Pinpoint the cell where the given text exists, returning its [X, Y] midpoint coordinate. 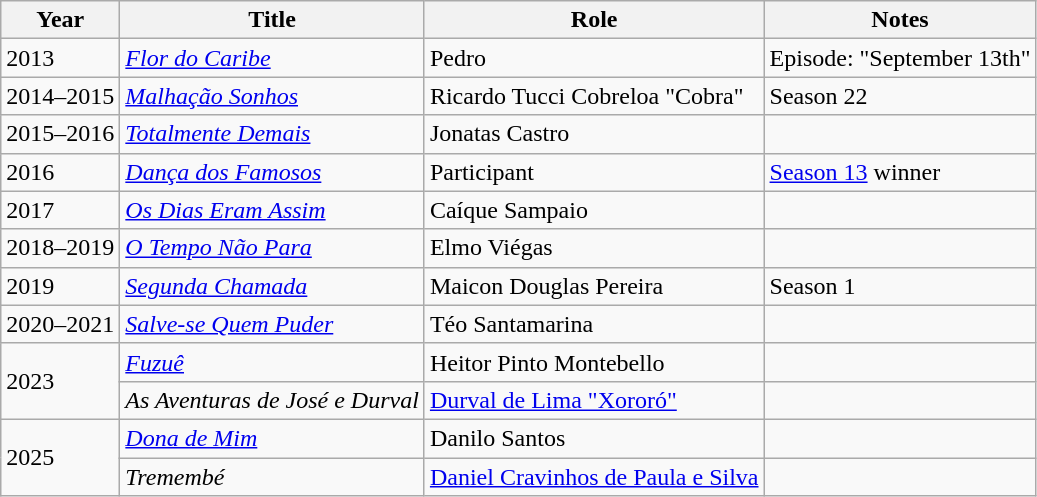
Totalmente Demais [272, 134]
Flor do Caribe [272, 58]
2017 [60, 210]
2015–2016 [60, 134]
Season 22 [900, 96]
Episode: "September 13th" [900, 58]
As Aventuras de José e Durval [272, 400]
Durval de Lima "Xororó" [594, 400]
2014–2015 [60, 96]
Fuzuê [272, 362]
2023 [60, 381]
2018–2019 [60, 248]
Dança dos Famosos [272, 172]
Jonatas Castro [594, 134]
Elmo Viégas [594, 248]
Pedro [594, 58]
Téo Santamarina [594, 324]
2020–2021 [60, 324]
Danilo Santos [594, 438]
2016 [60, 172]
Role [594, 20]
Title [272, 20]
Maicon Douglas Pereira [594, 286]
Season 13 winner [900, 172]
Segunda Chamada [272, 286]
2019 [60, 286]
Participant [594, 172]
O Tempo Não Para [272, 248]
Malhação Sonhos [272, 96]
2013 [60, 58]
2025 [60, 457]
Year [60, 20]
Season 1 [900, 286]
Heitor Pinto Montebello [594, 362]
Notes [900, 20]
Caíque Sampaio [594, 210]
Daniel Cravinhos de Paula e Silva [594, 477]
Dona de Mim [272, 438]
Salve-se Quem Puder [272, 324]
Os Dias Eram Assim [272, 210]
Ricardo Tucci Cobreloa "Cobra" [594, 96]
Tremembé [272, 477]
